Capture the cell that displays the provided text and extract its [x, y] central coordinate. 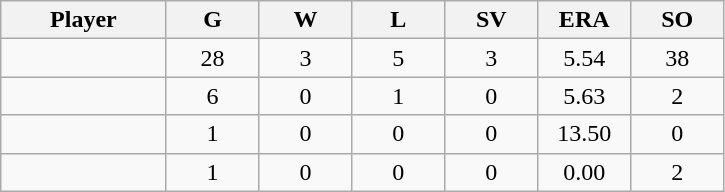
38 [678, 58]
28 [212, 58]
L [398, 20]
W [306, 20]
SV [492, 20]
6 [212, 96]
G [212, 20]
0.00 [584, 172]
5.63 [584, 96]
ERA [584, 20]
5 [398, 58]
Player [84, 20]
SO [678, 20]
5.54 [584, 58]
13.50 [584, 134]
